For the text-containing cell, return its midpoint in (x, y) coordinate format. 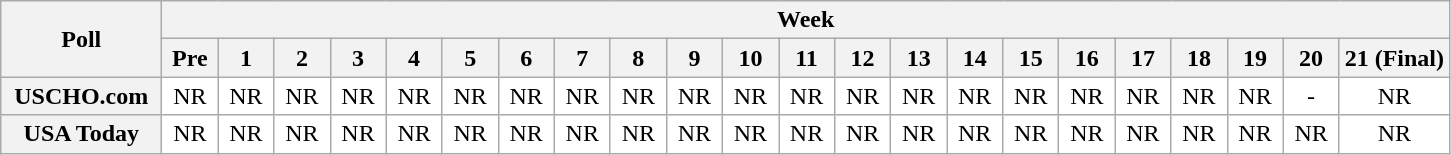
17 (1143, 58)
8 (638, 58)
21 (Final) (1394, 58)
- (1311, 96)
9 (694, 58)
7 (582, 58)
15 (1031, 58)
4 (414, 58)
3 (358, 58)
6 (526, 58)
11 (806, 58)
13 (919, 58)
USCHO.com (82, 96)
Pre (190, 58)
2 (302, 58)
18 (1199, 58)
1 (246, 58)
16 (1087, 58)
10 (750, 58)
Week (806, 20)
12 (863, 58)
20 (1311, 58)
14 (975, 58)
19 (1255, 58)
Poll (82, 39)
USA Today (82, 134)
5 (470, 58)
